Output the [x, y] coordinate of the center of the cell containing the given text.  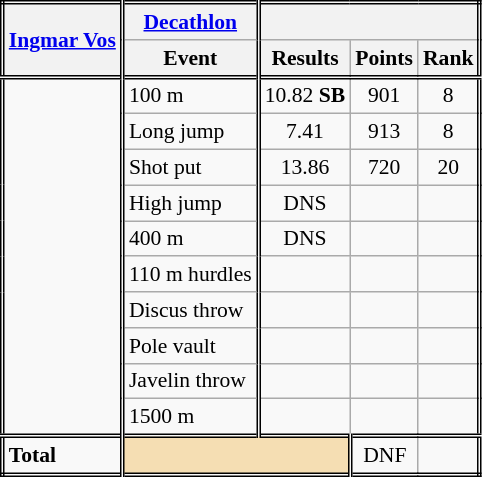
Points [384, 58]
Pole vault [190, 346]
100 m [190, 96]
20 [449, 168]
10.82 SB [304, 96]
110 m hurdles [190, 275]
Event [190, 58]
1500 m [190, 418]
Total [62, 456]
Decathlon [190, 22]
400 m [190, 239]
Ingmar Vos [62, 40]
Shot put [190, 168]
Javelin throw [190, 381]
901 [384, 96]
Long jump [190, 132]
913 [384, 132]
Rank [449, 58]
13.86 [304, 168]
DNF [384, 456]
7.41 [304, 132]
Results [304, 58]
720 [384, 168]
Discus throw [190, 310]
High jump [190, 203]
